Search for the cell housing the specified text and yield its (x, y) center coordinate. 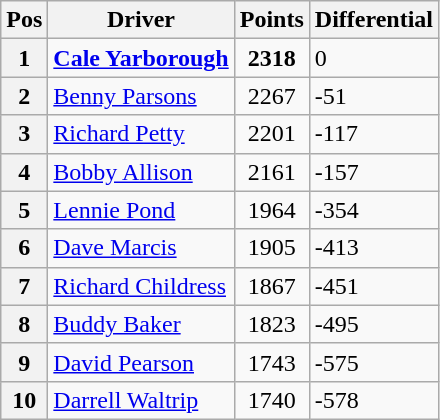
-575 (374, 362)
Lennie Pond (141, 210)
2161 (272, 172)
-51 (374, 96)
-354 (374, 210)
Points (272, 20)
8 (24, 324)
1867 (272, 286)
-578 (374, 400)
Pos (24, 20)
2318 (272, 58)
-495 (374, 324)
2 (24, 96)
Driver (141, 20)
1823 (272, 324)
Differential (374, 20)
Richard Petty (141, 134)
1740 (272, 400)
1964 (272, 210)
-451 (374, 286)
2267 (272, 96)
Cale Yarborough (141, 58)
5 (24, 210)
4 (24, 172)
Bobby Allison (141, 172)
1905 (272, 248)
3 (24, 134)
Buddy Baker (141, 324)
David Pearson (141, 362)
9 (24, 362)
-413 (374, 248)
1 (24, 58)
2201 (272, 134)
Benny Parsons (141, 96)
10 (24, 400)
6 (24, 248)
-117 (374, 134)
Richard Childress (141, 286)
0 (374, 58)
7 (24, 286)
1743 (272, 362)
Darrell Waltrip (141, 400)
Dave Marcis (141, 248)
-157 (374, 172)
